Search for the cell housing the specified text and yield its [X, Y] center coordinate. 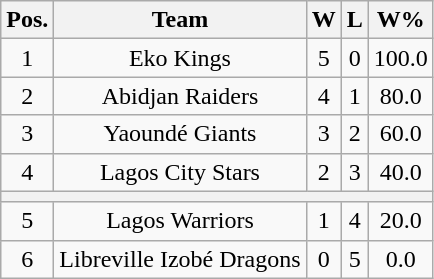
Lagos City Stars [180, 172]
L [354, 20]
Yaoundé Giants [180, 134]
80.0 [400, 96]
W [324, 20]
100.0 [400, 58]
0.0 [400, 259]
Libreville Izobé Dragons [180, 259]
6 [28, 259]
Eko Kings [180, 58]
Abidjan Raiders [180, 96]
Team [180, 20]
40.0 [400, 172]
Lagos Warriors [180, 221]
20.0 [400, 221]
60.0 [400, 134]
W% [400, 20]
Pos. [28, 20]
